Extract the [x, y] coordinate from the center of the cell holding the provided text.  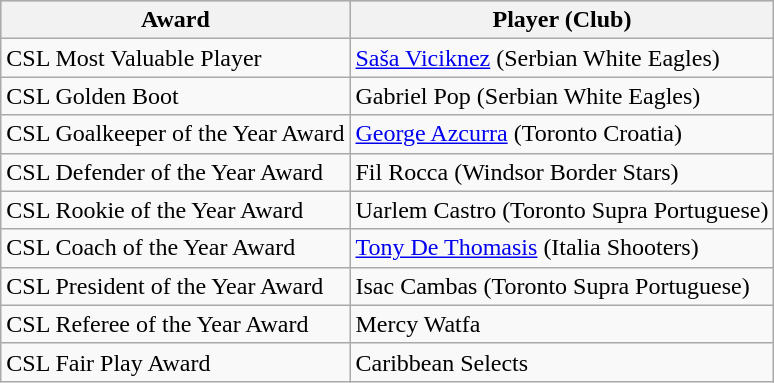
CSL Referee of the Year Award [176, 324]
CSL Coach of the Year Award [176, 248]
Fil Rocca (Windsor Border Stars) [562, 172]
Player (Club) [562, 20]
Award [176, 20]
CSL Defender of the Year Award [176, 172]
CSL Golden Boot [176, 96]
CSL Most Valuable Player [176, 58]
Caribbean Selects [562, 362]
CSL Goalkeeper of the Year Award [176, 134]
CSL Rookie of the Year Award [176, 210]
Saša Viciknez (Serbian White Eagles) [562, 58]
Gabriel Pop (Serbian White Eagles) [562, 96]
CSL Fair Play Award [176, 362]
George Azcurra (Toronto Croatia) [562, 134]
Uarlem Castro (Toronto Supra Portuguese) [562, 210]
Tony De Thomasis (Italia Shooters) [562, 248]
CSL President of the Year Award [176, 286]
Isac Cambas (Toronto Supra Portuguese) [562, 286]
Mercy Watfa [562, 324]
